Return the (x, y) coordinate for the center point of the cell that contains the specified text.  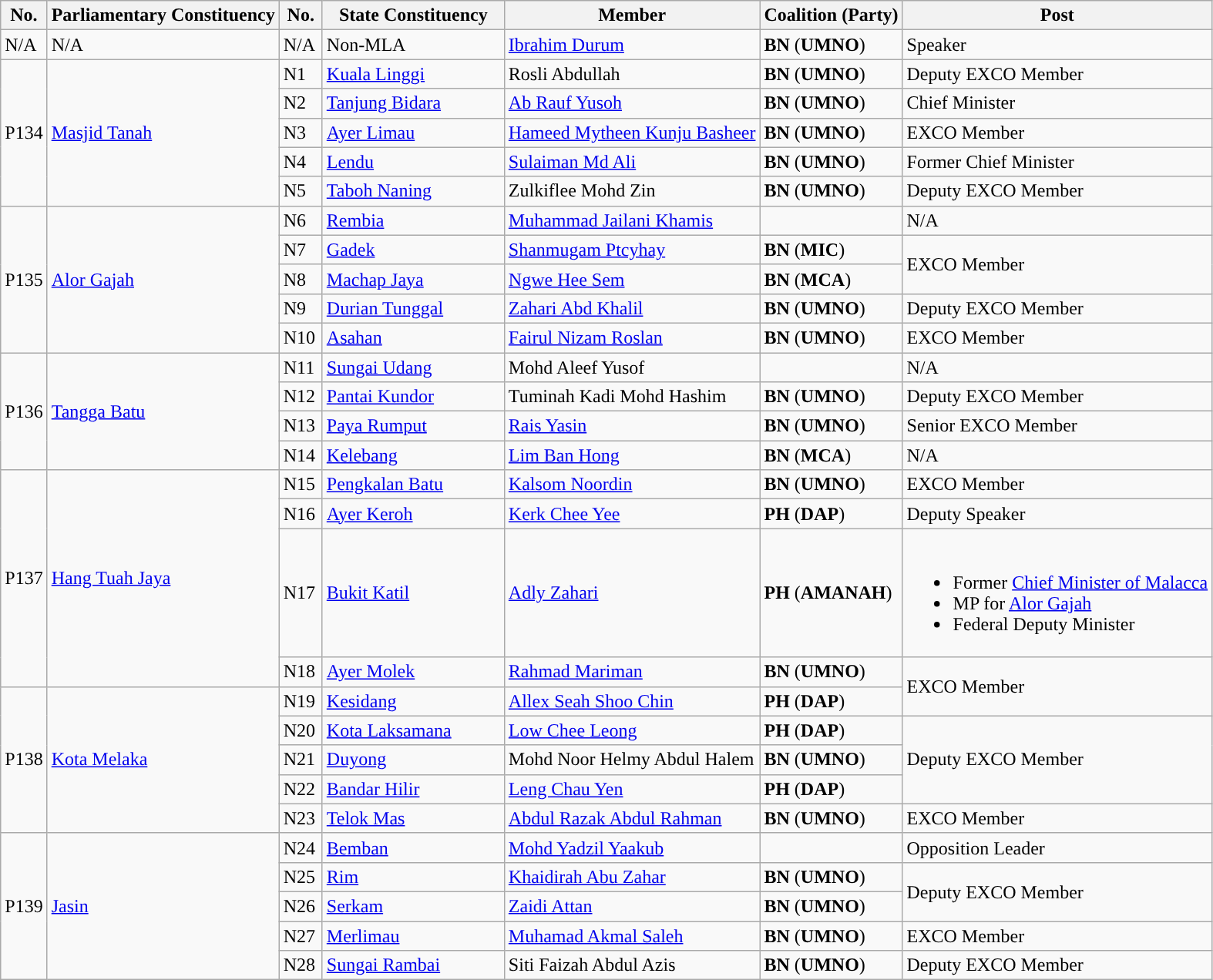
Senior EXCO Member (1057, 426)
Kerk Chee Yee (632, 514)
Merlimau (413, 936)
Shanmugam Ptcyhay (632, 250)
Hang Tuah Jaya (163, 578)
Abdul Razak Abdul Rahman (632, 818)
Member (632, 15)
BN (MIC) (831, 250)
Kelebang (413, 455)
N7 (301, 250)
Masjid Tanah (163, 133)
Lendu (413, 162)
Rembia (413, 220)
Deputy Speaker (1057, 514)
Bemban (413, 847)
Asahan (413, 337)
Zaidi Attan (632, 906)
Khaidirah Abu Zahar (632, 877)
N1 (301, 74)
N21 (301, 760)
N14 (301, 455)
N18 (301, 672)
N5 (301, 191)
N2 (301, 103)
N10 (301, 337)
Sungai Rambai (413, 965)
Kesidang (413, 701)
N3 (301, 133)
P136 (24, 411)
P135 (24, 279)
Ibrahim Durum (632, 45)
N8 (301, 279)
N12 (301, 397)
N20 (301, 730)
Bukit Katil (413, 593)
P137 (24, 578)
Serkam (413, 906)
Sungai Udang (413, 367)
Zahari Abd Khalil (632, 308)
N11 (301, 367)
Paya Rumput (413, 426)
N13 (301, 426)
Ayer Molek (413, 672)
Kuala Linggi (413, 74)
Ab Rauf Yusoh (632, 103)
N6 (301, 220)
P134 (24, 133)
Zulkiflee Mohd Zin (632, 191)
N16 (301, 514)
N25 (301, 877)
Allex Seah Shoo Chin (632, 701)
P139 (24, 906)
N4 (301, 162)
Durian Tunggal (413, 308)
Telok Mas (413, 818)
N15 (301, 485)
Mohd Aleef Yusof (632, 367)
Non-MLA (413, 45)
Coalition (Party) (831, 15)
Former Chief Minister (1057, 162)
Rahmad Mariman (632, 672)
Duyong (413, 760)
Hameed Mytheen Kunju Basheer (632, 133)
Jasin (163, 906)
Kota Melaka (163, 760)
Fairul Nizam Roslan (632, 337)
Sulaiman Md Ali (632, 162)
Adly Zahari (632, 593)
Mohd Yadzil Yaakub (632, 847)
Rosli Abdullah (632, 74)
Low Chee Leong (632, 730)
N9 (301, 308)
N24 (301, 847)
N22 (301, 789)
P138 (24, 760)
Leng Chau Yen (632, 789)
Former Chief Minister of MalaccaMP for Alor GajahFederal Deputy Minister (1057, 593)
N28 (301, 965)
N23 (301, 818)
Taboh Naning (413, 191)
N19 (301, 701)
Bandar Hilir (413, 789)
Opposition Leader (1057, 847)
Alor Gajah (163, 279)
Machap Jaya (413, 279)
Kota Laksamana (413, 730)
Pantai Kundor (413, 397)
Gadek (413, 250)
Lim Ban Hong (632, 455)
Chief Minister (1057, 103)
Kalsom Noordin (632, 485)
Tanjung Bidara (413, 103)
Muhamad Akmal Saleh (632, 936)
Ngwe Hee Sem (632, 279)
Parliamentary Constituency (163, 15)
Rais Yasin (632, 426)
State Constituency (413, 15)
Siti Faizah Abdul Azis (632, 965)
Rim (413, 877)
N17 (301, 593)
N27 (301, 936)
Tuminah Kadi Mohd Hashim (632, 397)
Ayer Limau (413, 133)
Post (1057, 15)
Speaker (1057, 45)
Muhammad Jailani Khamis (632, 220)
N26 (301, 906)
Ayer Keroh (413, 514)
Tangga Batu (163, 411)
Mohd Noor Helmy Abdul Halem (632, 760)
Pengkalan Batu (413, 485)
PH (AMANAH) (831, 593)
